Extract the (X, Y) coordinate from the center of the cell holding the provided text.  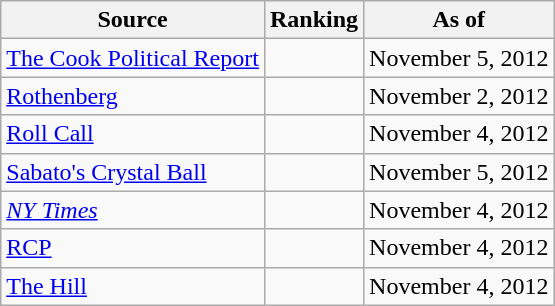
As of (459, 20)
NY Times (133, 210)
RCP (133, 248)
Source (133, 20)
The Cook Political Report (133, 58)
November 2, 2012 (459, 96)
Sabato's Crystal Ball (133, 172)
The Hill (133, 286)
Rothenberg (133, 96)
Ranking (314, 20)
Roll Call (133, 134)
